Locate the cell with the specified text and output its [x, y] center coordinate. 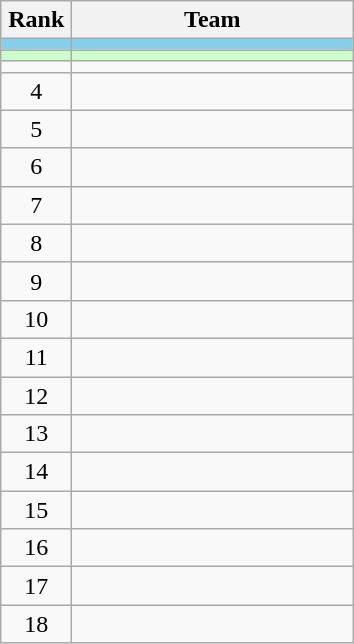
Rank [36, 20]
18 [36, 624]
9 [36, 281]
Team [212, 20]
11 [36, 357]
17 [36, 586]
12 [36, 395]
16 [36, 548]
5 [36, 129]
7 [36, 205]
10 [36, 319]
8 [36, 243]
4 [36, 91]
13 [36, 434]
15 [36, 510]
14 [36, 472]
6 [36, 167]
